Scan for the cell matching the given text and deliver its (X, Y) coordinate at center. 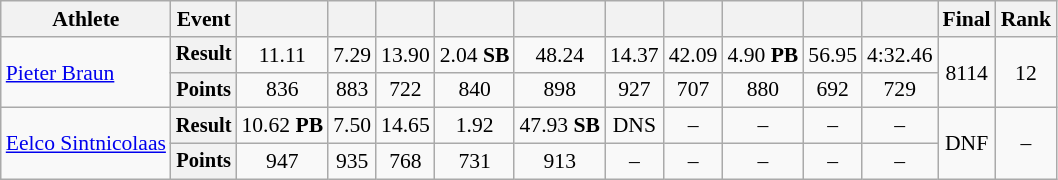
47.93 SB (560, 126)
13.90 (406, 55)
840 (475, 90)
4:32.46 (900, 55)
898 (560, 90)
768 (406, 162)
14.37 (634, 55)
Event (204, 19)
56.95 (832, 55)
4.90 PB (762, 55)
2.04 SB (475, 55)
1.92 (475, 126)
913 (560, 162)
Rank (1026, 19)
722 (406, 90)
Eelco Sintnicolaas (86, 144)
883 (352, 90)
707 (694, 90)
731 (475, 162)
7.29 (352, 55)
8114 (967, 72)
Final (967, 19)
Athlete (86, 19)
935 (352, 162)
836 (282, 90)
947 (282, 162)
DNS (634, 126)
729 (900, 90)
11.11 (282, 55)
42.09 (694, 55)
7.50 (352, 126)
10.62 PB (282, 126)
DNF (967, 144)
927 (634, 90)
Pieter Braun (86, 72)
692 (832, 90)
880 (762, 90)
14.65 (406, 126)
12 (1026, 72)
48.24 (560, 55)
